Detect which cell encompasses the target text, then output its (X, Y) center coordinate. 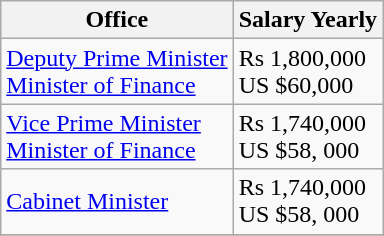
Vice Prime MinisterMinister of Finance (117, 136)
Rs 1,800,000US $60,000 (308, 72)
Salary Yearly (308, 20)
Cabinet Minister (117, 202)
Deputy Prime MinisterMinister of Finance (117, 72)
Office (117, 20)
